Locate the cell with the specified text and output its [X, Y] center coordinate. 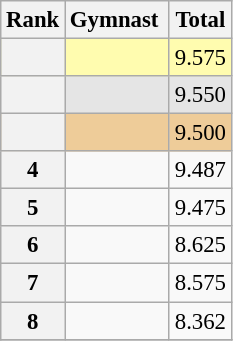
8.575 [200, 283]
5 [33, 208]
Gymnast [118, 20]
8.625 [200, 245]
9.487 [200, 170]
8.362 [200, 321]
8 [33, 321]
6 [33, 245]
7 [33, 283]
Total [200, 20]
9.575 [200, 58]
9.550 [200, 95]
4 [33, 170]
9.475 [200, 208]
Rank [33, 20]
9.500 [200, 133]
